Identify which cell holds the provided text, then report its (x, y) central coordinate. 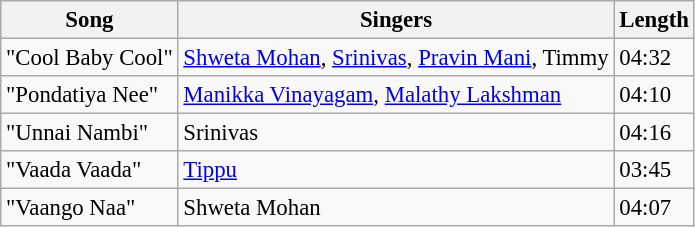
"Unnai Nambi" (90, 133)
"Cool Baby Cool" (90, 58)
"Pondatiya Nee" (90, 95)
"Vaada Vaada" (90, 170)
03:45 (654, 170)
Manikka Vinayagam, Malathy Lakshman (396, 95)
Length (654, 20)
04:16 (654, 133)
Shweta Mohan (396, 208)
Song (90, 20)
"Vaango Naa" (90, 208)
Tippu (396, 170)
04:07 (654, 208)
04:10 (654, 95)
Singers (396, 20)
Shweta Mohan, Srinivas, Pravin Mani, Timmy (396, 58)
04:32 (654, 58)
Srinivas (396, 133)
